From the cell containing the given text, extract its center point as (x, y) coordinate. 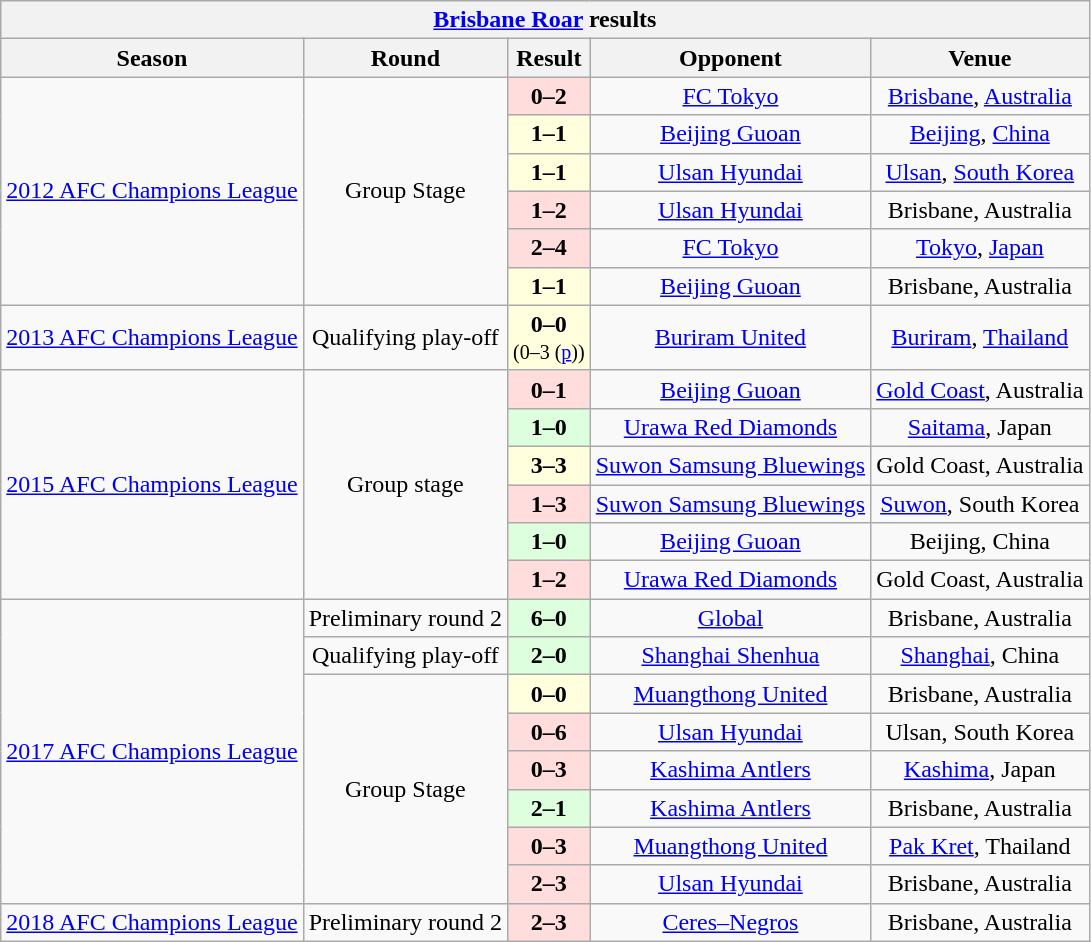
Shanghai, China (980, 656)
Round (405, 58)
2013 AFC Champions League (152, 338)
Brisbane Roar results (545, 20)
2015 AFC Champions League (152, 484)
0–0 (550, 694)
0–6 (550, 732)
Global (730, 618)
2–0 (550, 656)
Kashima, Japan (980, 770)
Group stage (405, 484)
Tokyo, Japan (980, 248)
Season (152, 58)
6–0 (550, 618)
2–4 (550, 248)
Suwon, South Korea (980, 503)
Venue (980, 58)
2017 AFC Champions League (152, 751)
Saitama, Japan (980, 427)
0–1 (550, 389)
Buriram, Thailand (980, 338)
Pak Kret, Thailand (980, 846)
Shanghai Shenhua (730, 656)
Ceres–Negros (730, 922)
3–3 (550, 465)
2–1 (550, 808)
1–3 (550, 503)
2018 AFC Champions League (152, 922)
0–2 (550, 96)
2012 AFC Champions League (152, 191)
0–0 (0–3 (p)) (550, 338)
Opponent (730, 58)
Buriram United (730, 338)
Result (550, 58)
